Extract the [X, Y] coordinate from the center of the cell holding the provided text.  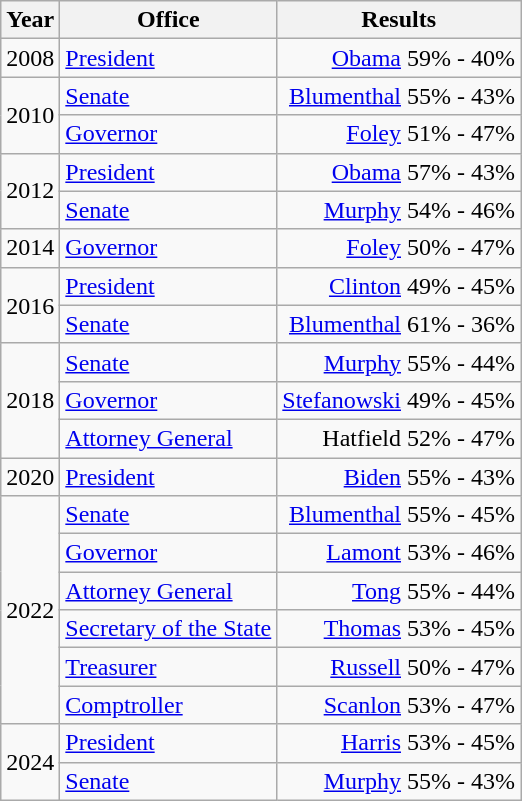
Murphy 55% - 43% [399, 781]
Obama 59% - 40% [399, 58]
2022 [30, 610]
Russell 50% - 47% [399, 667]
Blumenthal 61% - 36% [399, 324]
2020 [30, 477]
2018 [30, 400]
Murphy 55% - 44% [399, 362]
2010 [30, 115]
Year [30, 20]
Stefanowski 49% - 45% [399, 400]
Blumenthal 55% - 43% [399, 96]
Office [168, 20]
Clinton 49% - 45% [399, 286]
Scanlon 53% - 47% [399, 705]
2016 [30, 305]
Obama 57% - 43% [399, 172]
Murphy 54% - 46% [399, 210]
Results [399, 20]
Foley 51% - 47% [399, 134]
Harris 53% - 45% [399, 743]
Treasurer [168, 667]
Comptroller [168, 705]
2012 [30, 191]
Tong 55% - 44% [399, 591]
Lamont 53% - 46% [399, 553]
Thomas 53% - 45% [399, 629]
2024 [30, 762]
Secretary of the State [168, 629]
2008 [30, 58]
Foley 50% - 47% [399, 248]
Blumenthal 55% - 45% [399, 515]
Biden 55% - 43% [399, 477]
2014 [30, 248]
Hatfield 52% - 47% [399, 438]
